Search for the cell housing the specified text and yield its [X, Y] center coordinate. 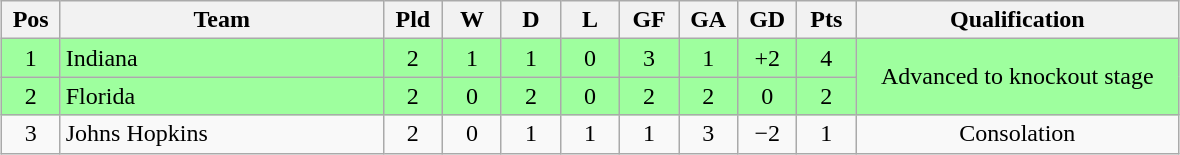
Pld [412, 20]
Advanced to knockout stage [1018, 77]
Pts [826, 20]
GF [650, 20]
Florida [222, 96]
4 [826, 58]
Pos [30, 20]
Johns Hopkins [222, 134]
GA [708, 20]
Team [222, 20]
L [590, 20]
W [472, 20]
GD [768, 20]
Qualification [1018, 20]
D [530, 20]
Consolation [1018, 134]
−2 [768, 134]
+2 [768, 58]
Indiana [222, 58]
